For the text-containing cell, return its midpoint in (X, Y) coordinate format. 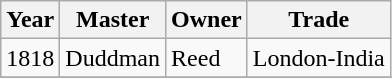
Duddman (113, 58)
Owner (207, 20)
1818 (30, 58)
Trade (318, 20)
Reed (207, 58)
Year (30, 20)
Master (113, 20)
London-India (318, 58)
